Detect which cell encompasses the target text, then output its [X, Y] center coordinate. 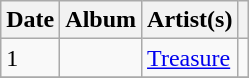
Date [30, 20]
Treasure [190, 58]
1 [30, 58]
Artist(s) [190, 20]
Album [101, 20]
